Extract the [X, Y] coordinate from the center of the cell holding the provided text.  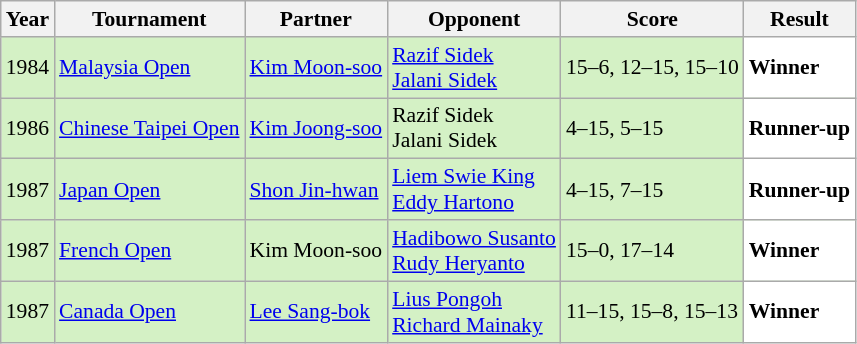
Partner [316, 19]
1984 [28, 68]
15–6, 12–15, 15–10 [652, 68]
Shon Jin-hwan [316, 190]
Lee Sang-bok [316, 312]
Score [652, 19]
1986 [28, 128]
French Open [149, 250]
4–15, 5–15 [652, 128]
Malaysia Open [149, 68]
Chinese Taipei Open [149, 128]
11–15, 15–8, 15–13 [652, 312]
Opponent [474, 19]
Lius Pongoh Richard Mainaky [474, 312]
Result [800, 19]
Japan Open [149, 190]
Canada Open [149, 312]
Kim Joong-soo [316, 128]
Tournament [149, 19]
4–15, 7–15 [652, 190]
Hadibowo Susanto Rudy Heryanto [474, 250]
Liem Swie King Eddy Hartono [474, 190]
Year [28, 19]
15–0, 17–14 [652, 250]
